Capture the cell that displays the provided text and extract its (x, y) central coordinate. 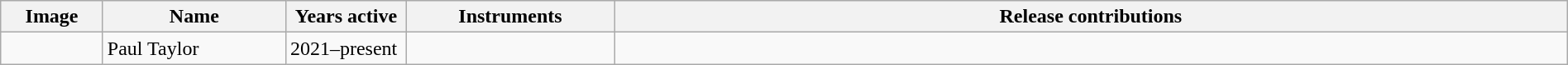
Paul Taylor (194, 48)
Name (194, 17)
Image (52, 17)
Release contributions (1090, 17)
Instruments (509, 17)
Years active (346, 17)
2021–present (346, 48)
